Output the (x, y) coordinate of the center of the cell containing the given text.  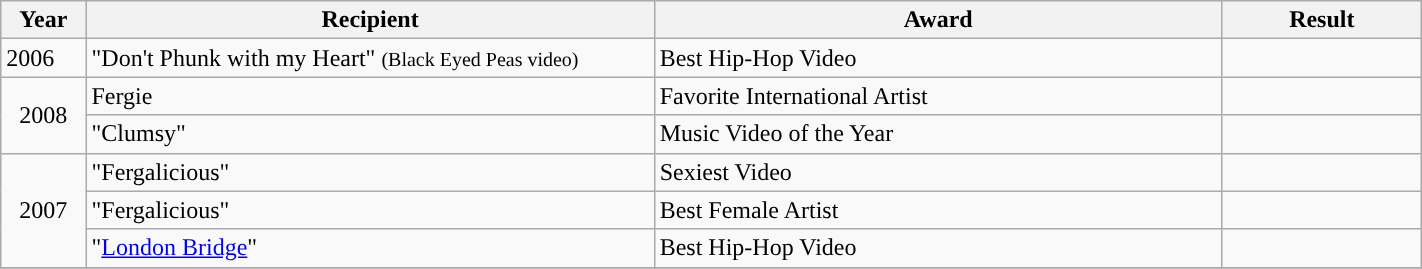
2007 (44, 210)
"Clumsy" (370, 134)
"Don't Phunk with my Heart" (Black Eyed Peas video) (370, 58)
Award (938, 20)
Fergie (370, 96)
2008 (44, 115)
"London Bridge" (370, 248)
Recipient (370, 20)
Result (1322, 20)
Favorite International Artist (938, 96)
2006 (44, 58)
Music Video of the Year (938, 134)
Year (44, 20)
Best Female Artist (938, 210)
Sexiest Video (938, 172)
